Locate the cell with the specified text and output its (X, Y) center coordinate. 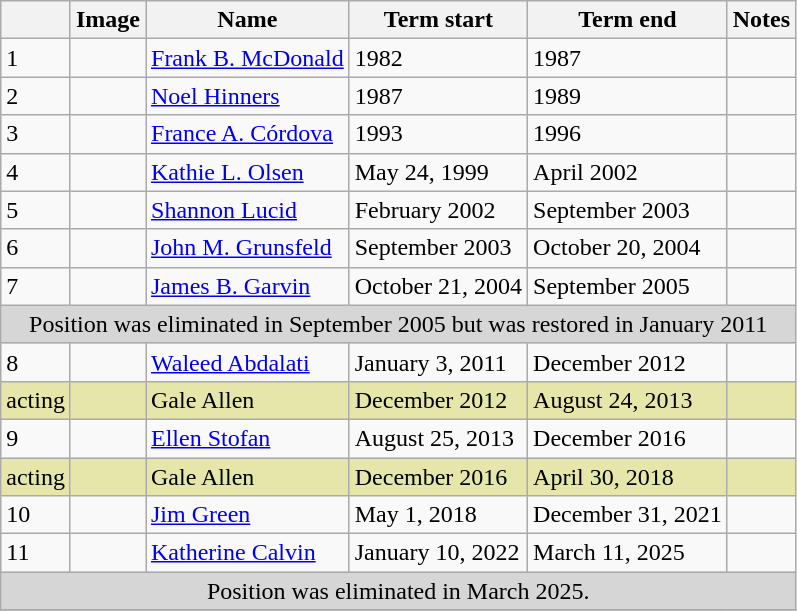
August 24, 2013 (628, 400)
January 3, 2011 (438, 362)
Image (108, 20)
1982 (438, 58)
Shannon Lucid (248, 210)
11 (36, 553)
James B. Garvin (248, 286)
1993 (438, 134)
Frank B. McDonald (248, 58)
Position was eliminated in September 2005 but was restored in January 2011 (398, 324)
Term start (438, 20)
October 21, 2004 (438, 286)
February 2002 (438, 210)
March 11, 2025 (628, 553)
6 (36, 248)
2 (36, 96)
April 2002 (628, 172)
1 (36, 58)
May 24, 1999 (438, 172)
Ellen Stofan (248, 438)
Kathie L. Olsen (248, 172)
John M. Grunsfeld (248, 248)
September 2005 (628, 286)
9 (36, 438)
5 (36, 210)
Jim Green (248, 515)
1996 (628, 134)
January 10, 2022 (438, 553)
December 31, 2021 (628, 515)
Noel Hinners (248, 96)
10 (36, 515)
Name (248, 20)
April 30, 2018 (628, 477)
Notes (761, 20)
France A. Córdova (248, 134)
4 (36, 172)
Katherine Calvin (248, 553)
May 1, 2018 (438, 515)
October 20, 2004 (628, 248)
7 (36, 286)
3 (36, 134)
Term end (628, 20)
1989 (628, 96)
Position was eliminated in March 2025. (398, 591)
Waleed Abdalati (248, 362)
8 (36, 362)
August 25, 2013 (438, 438)
